Search for the cell housing the specified text and yield its (x, y) center coordinate. 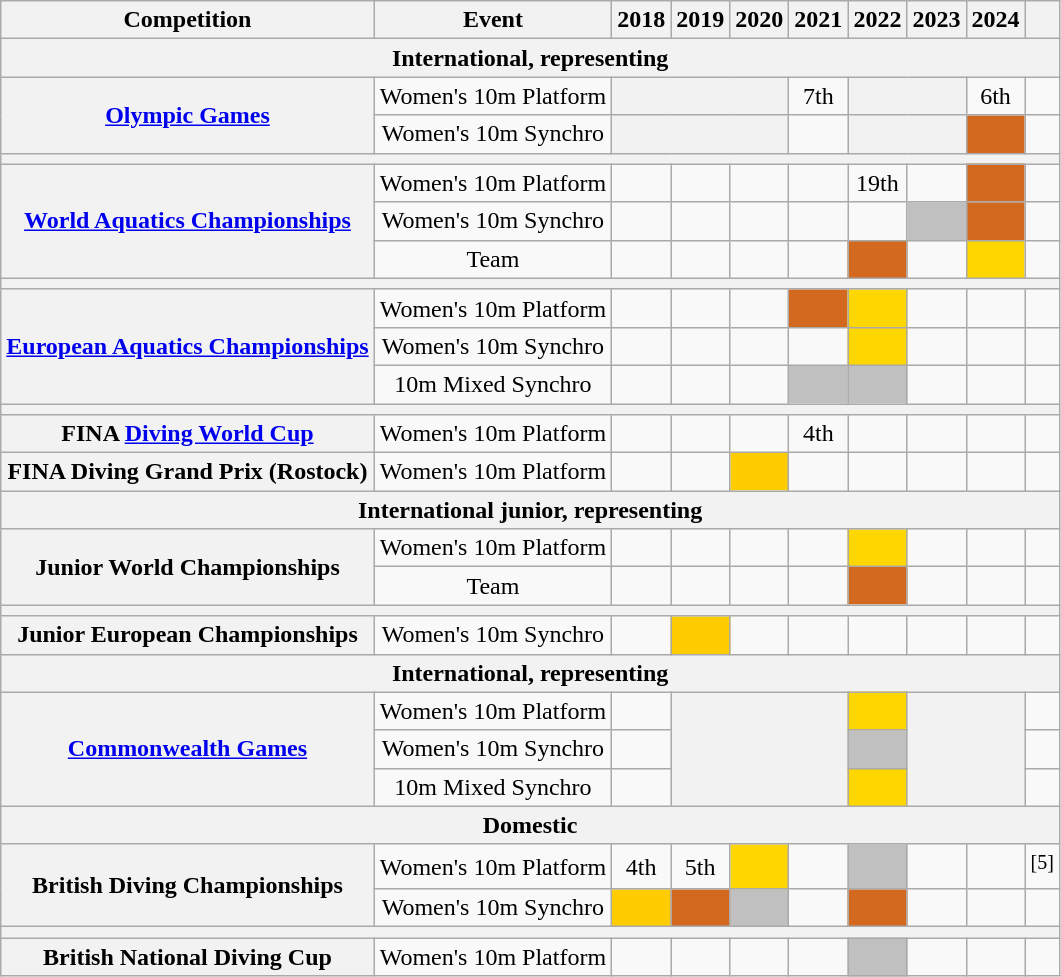
European Aquatics Championships (188, 346)
World Aquatics Championships (188, 221)
International junior, representing (530, 510)
2023 (936, 20)
2018 (642, 20)
Competition (188, 20)
FINA Diving World Cup (188, 434)
Junior World Championships (188, 567)
FINA Diving Grand Prix (Rostock) (188, 472)
5th (700, 866)
2021 (818, 20)
2019 (700, 20)
British National Diving Cup (188, 957)
Commonwealth Games (188, 749)
[5] (1042, 866)
British Diving Championships (188, 886)
Olympic Games (188, 115)
2020 (760, 20)
2022 (878, 20)
Domestic (530, 825)
Junior European Championships (188, 635)
2024 (996, 20)
6th (996, 96)
19th (878, 183)
7th (818, 96)
Event (492, 20)
